Find where the given text appears and provide that cell's center as [x, y] coordinate. 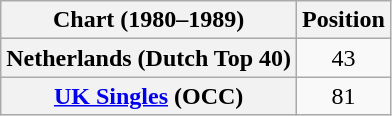
Position [344, 20]
UK Singles (OCC) [149, 96]
Chart (1980–1989) [149, 20]
81 [344, 96]
43 [344, 58]
Netherlands (Dutch Top 40) [149, 58]
